Find where the given text appears and provide that cell's center as (x, y) coordinate. 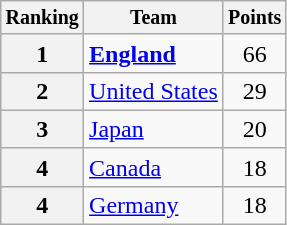
1 (42, 53)
United States (154, 91)
Japan (154, 129)
Germany (154, 205)
England (154, 53)
20 (254, 129)
Canada (154, 167)
2 (42, 91)
66 (254, 53)
3 (42, 129)
29 (254, 91)
Team (154, 18)
Ranking (42, 18)
Points (254, 18)
